From the cell containing the given text, extract its center point as [X, Y] coordinate. 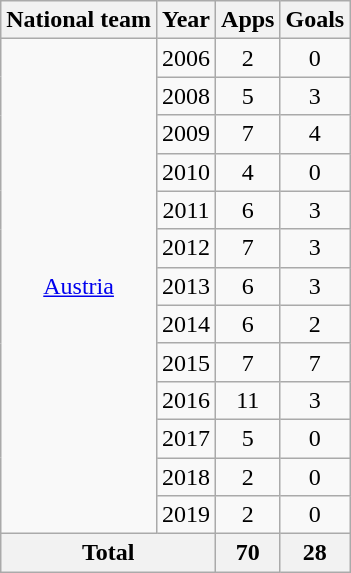
2018 [186, 477]
2015 [186, 362]
Goals [315, 20]
2011 [186, 210]
National team [79, 20]
Year [186, 20]
2016 [186, 400]
2009 [186, 134]
2008 [186, 96]
2006 [186, 58]
Total [108, 553]
11 [248, 400]
2012 [186, 248]
2014 [186, 324]
28 [315, 553]
2013 [186, 286]
2017 [186, 438]
2010 [186, 172]
70 [248, 553]
Austria [79, 286]
Apps [248, 20]
2019 [186, 515]
